Return (X, Y) of the center of cell containing provided text 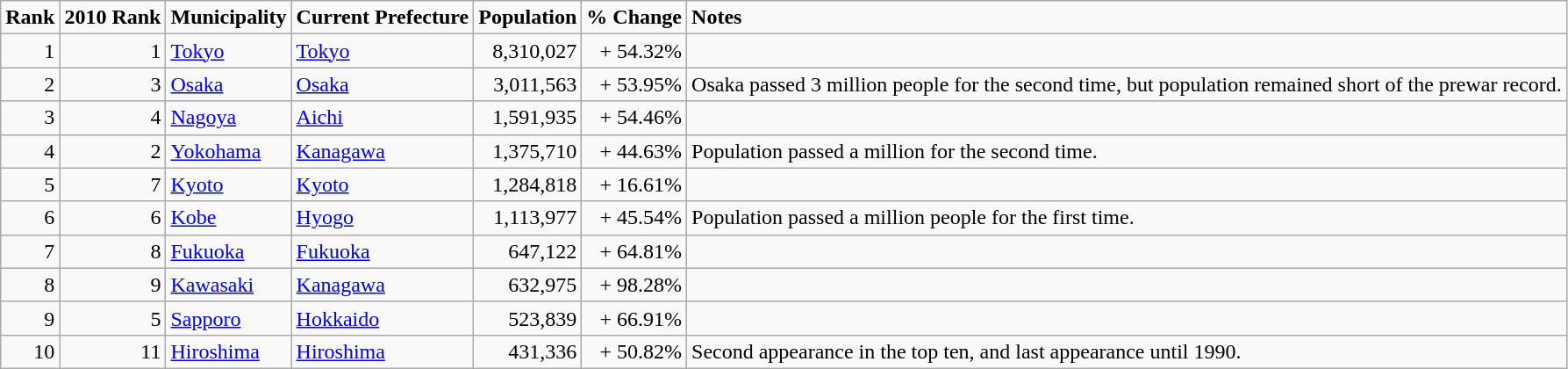
Municipality (228, 18)
Kawasaki (228, 285)
10 (30, 351)
3,011,563 (528, 84)
% Change (634, 18)
11 (112, 351)
Nagoya (228, 118)
Sapporo (228, 318)
647,122 (528, 251)
+ 16.61% (634, 184)
+ 54.46% (634, 118)
Yokohama (228, 151)
1,375,710 (528, 151)
1,284,818 (528, 184)
Population passed a million people for the first time. (1127, 218)
523,839 (528, 318)
Osaka passed 3 million people for the second time, but population remained short of the prewar record. (1127, 84)
2010 Rank (112, 18)
Hokkaido (383, 318)
+ 66.91% (634, 318)
+ 98.28% (634, 285)
+ 53.95% (634, 84)
+ 45.54% (634, 218)
1,113,977 (528, 218)
Current Prefecture (383, 18)
Notes (1127, 18)
Rank (30, 18)
Population passed a million for the second time. (1127, 151)
632,975 (528, 285)
+ 54.32% (634, 51)
431,336 (528, 351)
+ 50.82% (634, 351)
Aichi (383, 118)
Second appearance in the top ten, and last appearance until 1990. (1127, 351)
8,310,027 (528, 51)
1,591,935 (528, 118)
Population (528, 18)
+ 44.63% (634, 151)
+ 64.81% (634, 251)
Hyogo (383, 218)
Kobe (228, 218)
